Capture the cell that displays the provided text and extract its [X, Y] central coordinate. 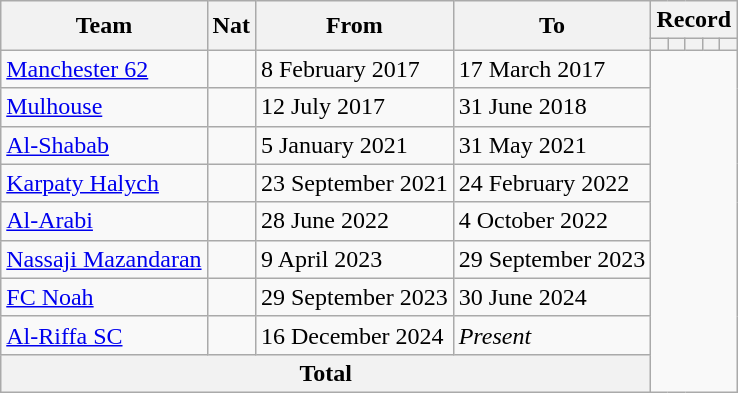
30 June 2024 [552, 297]
9 April 2023 [354, 259]
4 October 2022 [552, 221]
Nassaji Mazandaran [104, 259]
From [354, 26]
Present [552, 335]
23 September 2021 [354, 183]
Manchester 62 [104, 69]
12 July 2017 [354, 107]
5 January 2021 [354, 145]
31 May 2021 [552, 145]
FC Noah [104, 297]
28 June 2022 [354, 221]
Total [326, 373]
Karpaty Halych [104, 183]
Al-Arabi [104, 221]
16 December 2024 [354, 335]
Record [694, 20]
Mulhouse [104, 107]
Al-Shabab [104, 145]
24 February 2022 [552, 183]
Nat [231, 26]
To [552, 26]
31 June 2018 [552, 107]
17 March 2017 [552, 69]
8 February 2017 [354, 69]
Team [104, 26]
Al-Riffa SC [104, 335]
